Pinpoint the cell where the given text exists, returning its (X, Y) midpoint coordinate. 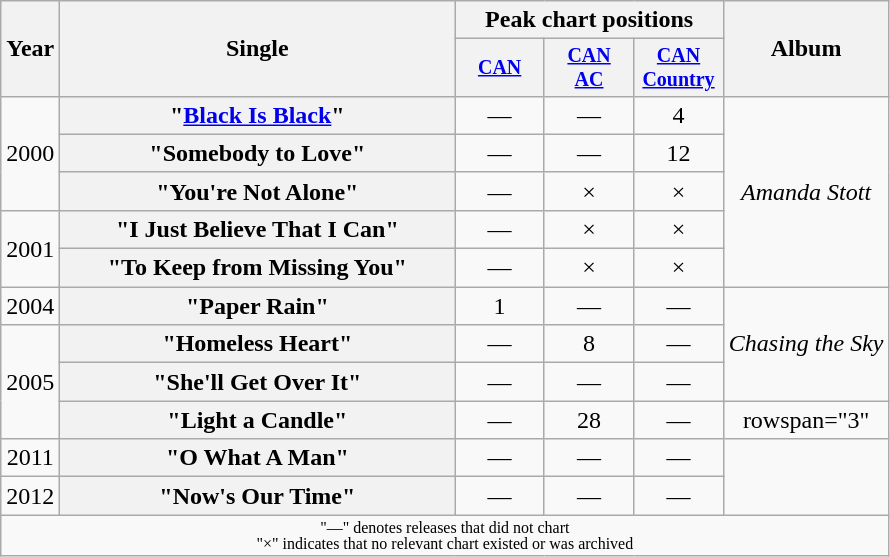
4 (678, 115)
2005 (30, 382)
Chasing the Sky (806, 344)
28 (588, 420)
2000 (30, 153)
2001 (30, 248)
"Homeless Heart" (258, 344)
Peak chart positions (589, 20)
"Black Is Black" (258, 115)
Album (806, 49)
"Somebody to Love" (258, 153)
12 (678, 153)
CANAC (588, 68)
"You're Not Alone" (258, 191)
"O What A Man" (258, 458)
CAN (500, 68)
Amanda Stott (806, 191)
2012 (30, 496)
"I Just Believe That I Can" (258, 229)
"Light a Candle" (258, 420)
"Now's Our Time" (258, 496)
8 (588, 344)
Single (258, 49)
"—" denotes releases that did not chart"×" indicates that no relevant chart existed or was archived (445, 536)
1 (500, 306)
rowspan="3" (806, 420)
Year (30, 49)
2004 (30, 306)
"She'll Get Over It" (258, 382)
CAN Country (678, 68)
2011 (30, 458)
"To Keep from Missing You" (258, 268)
"Paper Rain" (258, 306)
